Detect which cell encompasses the target text, then output its [x, y] center coordinate. 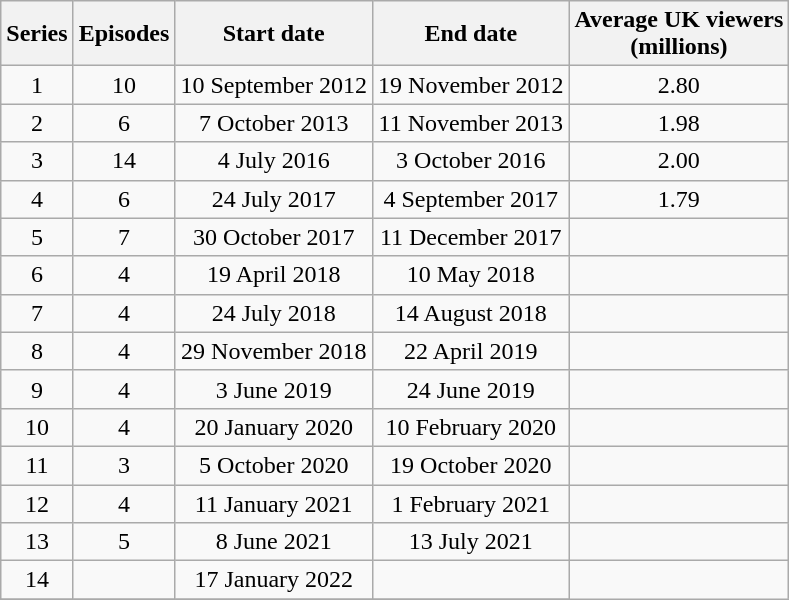
22 April 2019 [471, 351]
11 November 2013 [471, 123]
3 October 2016 [471, 161]
1 [37, 85]
Average UK viewers(millions) [679, 34]
8 [37, 351]
11 December 2017 [471, 237]
1.79 [679, 199]
24 July 2018 [274, 313]
11 January 2021 [274, 503]
29 November 2018 [274, 351]
13 July 2021 [471, 542]
8 June 2021 [274, 542]
1 February 2021 [471, 503]
2 [37, 123]
3 June 2019 [274, 389]
Episodes [124, 34]
10 September 2012 [274, 85]
4 September 2017 [471, 199]
10 February 2020 [471, 427]
10 May 2018 [471, 275]
13 [37, 542]
19 November 2012 [471, 85]
17 January 2022 [274, 580]
Series [37, 34]
1.98 [679, 123]
2.80 [679, 85]
24 June 2019 [471, 389]
20 January 2020 [274, 427]
30 October 2017 [274, 237]
14 August 2018 [471, 313]
19 October 2020 [471, 465]
24 July 2017 [274, 199]
4 July 2016 [274, 161]
Start date [274, 34]
11 [37, 465]
12 [37, 503]
7 October 2013 [274, 123]
5 October 2020 [274, 465]
End date [471, 34]
9 [37, 389]
2.00 [679, 161]
19 April 2018 [274, 275]
